Locate the cell with the specified text and output its (x, y) center coordinate. 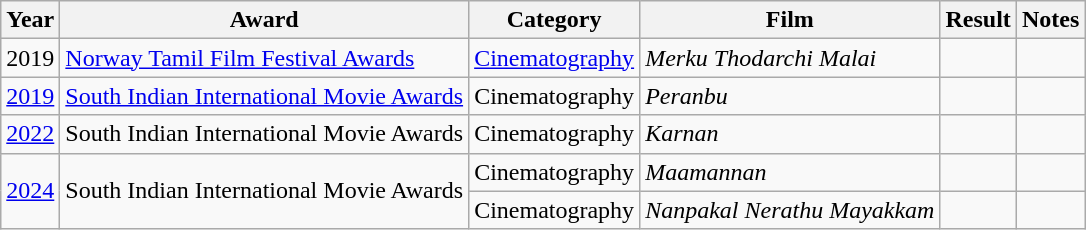
Result (978, 20)
Notes (1050, 20)
Karnan (790, 134)
Award (264, 20)
Film (790, 20)
Peranbu (790, 96)
Nanpakal Nerathu Mayakkam (790, 210)
2024 (30, 191)
Merku Thodarchi Malai (790, 58)
Norway Tamil Film Festival Awards (264, 58)
Category (554, 20)
2022 (30, 134)
Year (30, 20)
Maamannan (790, 172)
